Locate the cell with the specified text and output its (X, Y) center coordinate. 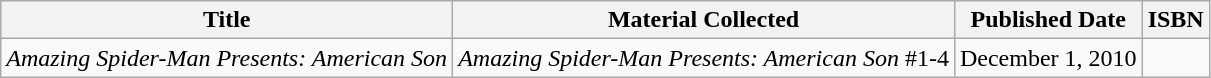
Title (227, 20)
Amazing Spider-Man Presents: American Son #1-4 (704, 58)
December 1, 2010 (1048, 58)
ISBN (1176, 20)
Published Date (1048, 20)
Amazing Spider-Man Presents: American Son (227, 58)
Material Collected (704, 20)
